Extract the [X, Y] coordinate from the center of the cell holding the provided text.  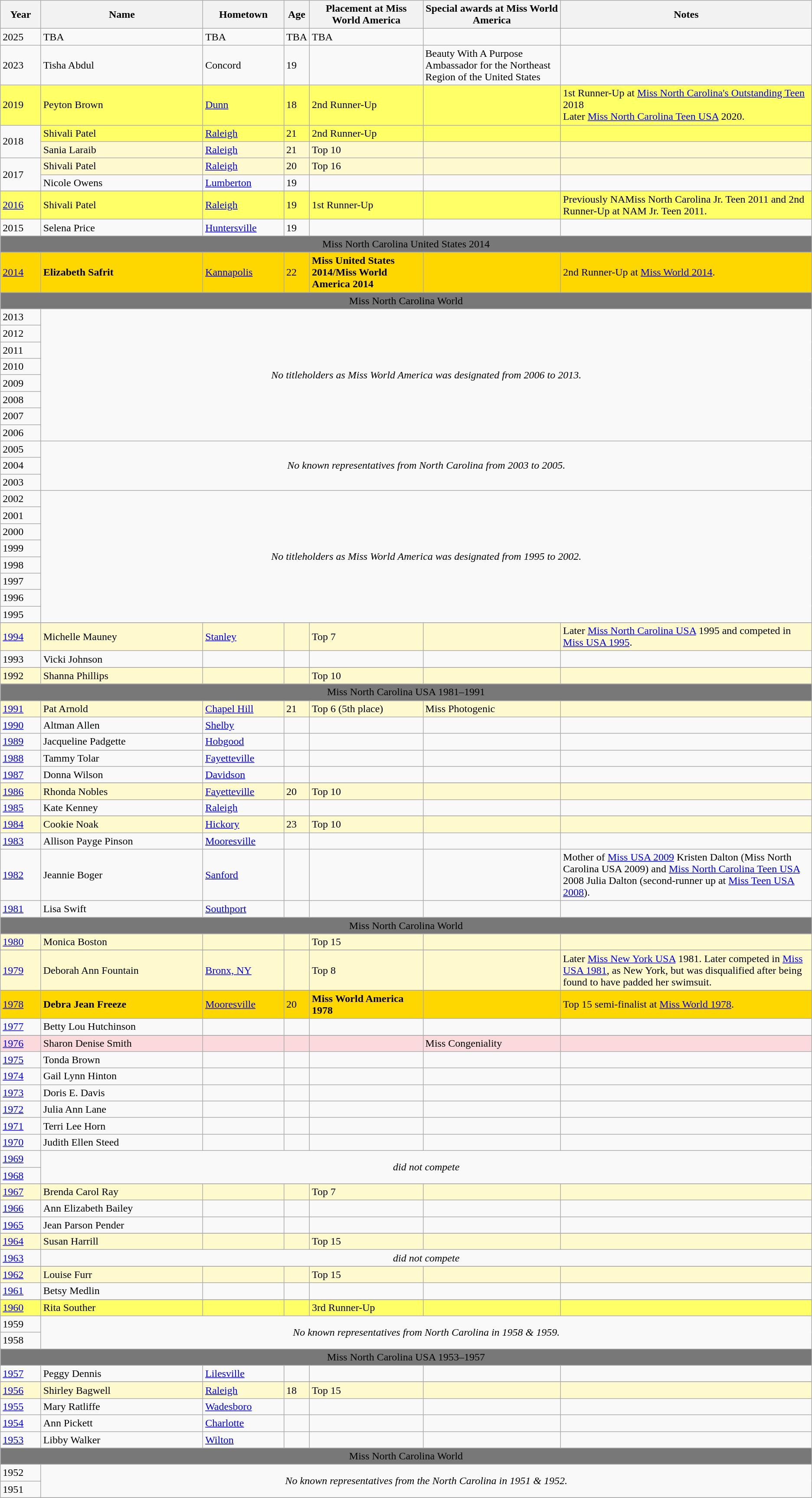
1984 [21, 824]
Cookie Noak [121, 824]
1962 [21, 1275]
Ann Pickett [121, 1423]
Shirley Bagwell [121, 1390]
Libby Walker [121, 1439]
1958 [21, 1340]
Top 6 (5th place) [366, 709]
Monica Boston [121, 942]
1957 [21, 1373]
Wilton [244, 1439]
Lumberton [244, 183]
1964 [21, 1242]
Susan Harrill [121, 1242]
Bronx, NY [244, 970]
Jacqueline Padgette [121, 742]
Huntersville [244, 227]
Miss North Carolina USA 1953–1957 [406, 1357]
1959 [21, 1324]
Doris E. Davis [121, 1093]
1997 [21, 581]
Kate Kenney [121, 808]
Miss Photogenic [492, 709]
Later Miss New York USA 1981. Later competed in Miss USA 1981, as New York, but was disqualified after being found to have padded her swimsuit. [686, 970]
Rita Souther [121, 1307]
23 [297, 824]
1986 [21, 791]
Jeannie Boger [121, 875]
1965 [21, 1225]
Peyton Brown [121, 105]
Terri Lee Horn [121, 1126]
2nd Runner-Up at Miss World 2014. [686, 272]
Betty Lou Hutchinson [121, 1027]
Jean Parson Pender [121, 1225]
2008 [21, 400]
2004 [21, 466]
1975 [21, 1060]
Kannapolis [244, 272]
2002 [21, 499]
2006 [21, 433]
Placement at Miss World America [366, 15]
Previously NAMiss North Carolina Jr. Teen 2011 and 2nd Runner-Up at NAM Jr. Teen 2011. [686, 205]
Name [121, 15]
1952 [21, 1473]
1974 [21, 1076]
Miss World America 1978 [366, 1004]
No known representatives from the North Carolina in 1951 & 1952. [426, 1481]
2000 [21, 532]
Age [297, 15]
Special awards at Miss World America [492, 15]
Davidson [244, 775]
1981 [21, 909]
22 [297, 272]
Beauty With A Purpose Ambassador for the Northeast Region of the United States [492, 65]
Michelle Mauney [121, 637]
1953 [21, 1439]
2009 [21, 383]
2019 [21, 105]
Peggy Dennis [121, 1373]
3rd Runner-Up [366, 1307]
Tonda Brown [121, 1060]
No known representatives from North Carolina in 1958 & 1959. [426, 1332]
Mary Ratliffe [121, 1406]
1973 [21, 1093]
Lisa Swift [121, 909]
1954 [21, 1423]
Top 16 [366, 166]
1972 [21, 1109]
Debra Jean Freeze [121, 1004]
2011 [21, 350]
Pat Arnold [121, 709]
Top 8 [366, 970]
Brenda Carol Ray [121, 1192]
Nicole Owens [121, 183]
1st Runner-Up at Miss North Carolina's Outstanding Teen 2018Later Miss North Carolina Teen USA 2020. [686, 105]
1978 [21, 1004]
1994 [21, 637]
Ann Elizabeth Bailey [121, 1209]
Top 15 semi-finalist at Miss World 1978. [686, 1004]
Vicki Johnson [121, 659]
1979 [21, 970]
1985 [21, 808]
Sanford [244, 875]
Judith Ellen Steed [121, 1142]
1970 [21, 1142]
1998 [21, 565]
Tammy Tolar [121, 758]
2017 [21, 174]
Elizabeth Safrit [121, 272]
1960 [21, 1307]
Miss North Carolina United States 2014 [406, 244]
1968 [21, 1176]
Shelby [244, 725]
Rhonda Nobles [121, 791]
2015 [21, 227]
Stanley [244, 637]
Wadesboro [244, 1406]
Later Miss North Carolina USA 1995 and competed in Miss USA 1995. [686, 637]
1992 [21, 676]
1989 [21, 742]
1983 [21, 841]
Miss Congeniality [492, 1043]
Donna Wilson [121, 775]
Hobgood [244, 742]
Selena Price [121, 227]
Shanna Phillips [121, 676]
No titleholders as Miss World America was designated from 1995 to 2002. [426, 556]
1955 [21, 1406]
Hometown [244, 15]
2023 [21, 65]
Southport [244, 909]
1988 [21, 758]
2014 [21, 272]
1991 [21, 709]
Year [21, 15]
1969 [21, 1159]
2025 [21, 37]
Allison Payge Pinson [121, 841]
2016 [21, 205]
2018 [21, 141]
2003 [21, 482]
Hickory [244, 824]
1999 [21, 548]
Miss United States 2014/Miss World America 2014 [366, 272]
1st Runner-Up [366, 205]
Lilesville [244, 1373]
1995 [21, 614]
1963 [21, 1258]
2013 [21, 317]
1976 [21, 1043]
Betsy Medlin [121, 1291]
1982 [21, 875]
2010 [21, 367]
2012 [21, 334]
Notes [686, 15]
1977 [21, 1027]
Sania Laraib [121, 150]
2001 [21, 515]
Chapel Hill [244, 709]
1996 [21, 598]
1951 [21, 1489]
1961 [21, 1291]
Charlotte [244, 1423]
Julia Ann Lane [121, 1109]
1990 [21, 725]
2007 [21, 416]
Gail Lynn Hinton [121, 1076]
Tisha Abdul [121, 65]
Sharon Denise Smith [121, 1043]
Concord [244, 65]
Louise Furr [121, 1275]
1967 [21, 1192]
1956 [21, 1390]
1971 [21, 1126]
2005 [21, 449]
No titleholders as Miss World America was designated from 2006 to 2013. [426, 375]
Deborah Ann Fountain [121, 970]
No known representatives from North Carolina from 2003 to 2005. [426, 466]
1980 [21, 942]
1966 [21, 1209]
Altman Allen [121, 725]
Dunn [244, 105]
Miss North Carolina USA 1981–1991 [406, 692]
1987 [21, 775]
1993 [21, 659]
